Detect which cell encompasses the target text, then output its (X, Y) center coordinate. 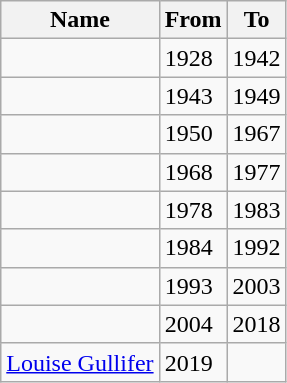
1984 (193, 248)
1942 (256, 58)
1983 (256, 210)
1967 (256, 134)
Name (80, 20)
2004 (193, 324)
1968 (193, 172)
1950 (193, 134)
2019 (193, 362)
From (193, 20)
1949 (256, 96)
1978 (193, 210)
2018 (256, 324)
1993 (193, 286)
1977 (256, 172)
1928 (193, 58)
Louise Gullifer (80, 362)
1992 (256, 248)
1943 (193, 96)
To (256, 20)
2003 (256, 286)
